From the cell containing the given text, extract its center point as (x, y) coordinate. 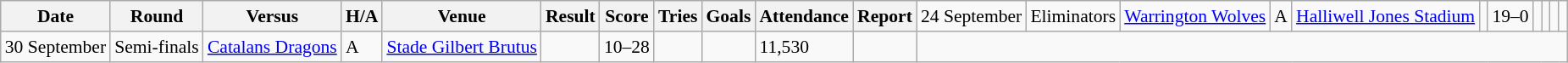
Score (627, 16)
Round (157, 16)
Warrington Wolves (1194, 16)
10–28 (627, 47)
19–0 (1510, 16)
Report (884, 16)
Eliminators (1072, 16)
Versus (273, 16)
Venue (462, 16)
Result (571, 16)
Stade Gilbert Brutus (462, 47)
Halliwell Jones Stadium (1386, 16)
Date (56, 16)
H/A (363, 16)
Semi-finals (157, 47)
Attendance (804, 16)
Goals (729, 16)
11,530 (804, 47)
Catalans Dragons (273, 47)
Tries (678, 16)
24 September (971, 16)
30 September (56, 47)
